Determine the [X, Y] coordinate at the center of the cell enclosing the given text.  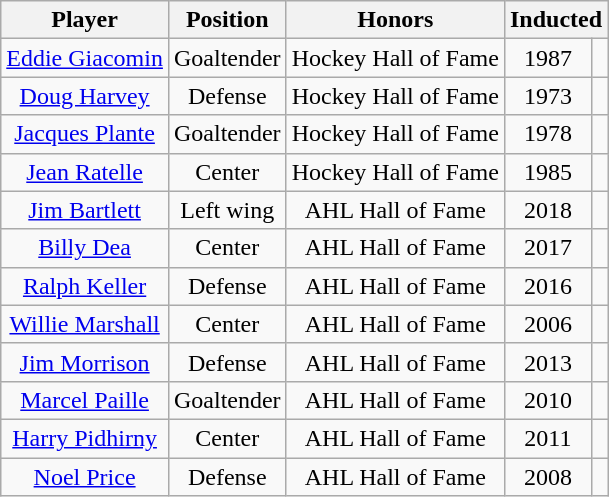
2006 [548, 324]
Marcel Paille [85, 400]
2013 [548, 362]
2017 [548, 248]
Noel Price [85, 477]
2016 [548, 286]
Inducted [556, 20]
Position [227, 20]
Jacques Plante [85, 134]
2011 [548, 438]
Player [85, 20]
Left wing [227, 210]
Ralph Keller [85, 286]
2008 [548, 477]
1978 [548, 134]
Harry Pidhirny [85, 438]
1985 [548, 172]
Eddie Giacomin [85, 58]
Willie Marshall [85, 324]
Jim Morrison [85, 362]
2010 [548, 400]
Honors [395, 20]
Doug Harvey [85, 96]
2018 [548, 210]
1987 [548, 58]
Jim Bartlett [85, 210]
Billy Dea [85, 248]
1973 [548, 96]
Jean Ratelle [85, 172]
